Pinpoint the cell where the given text exists, returning its (X, Y) midpoint coordinate. 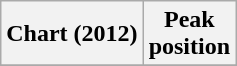
Peakposition (189, 34)
Chart (2012) (72, 34)
